Search for the cell housing the specified text and yield its [X, Y] center coordinate. 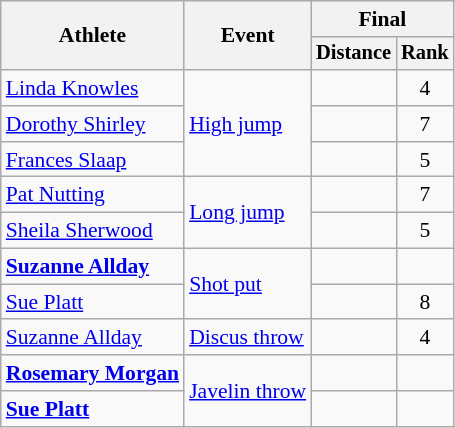
Athlete [92, 36]
Dorothy Shirley [92, 124]
Final [382, 19]
Sheila Sherwood [92, 231]
Distance [354, 54]
Discus throw [248, 338]
Frances Slaap [92, 160]
Long jump [248, 212]
Javelin throw [248, 390]
High jump [248, 124]
Rank [425, 54]
Event [248, 36]
Shot put [248, 284]
Pat Nutting [92, 195]
Linda Knowles [92, 88]
8 [425, 302]
Rosemary Morgan [92, 373]
